Identify which cell holds the provided text, then report its (x, y) central coordinate. 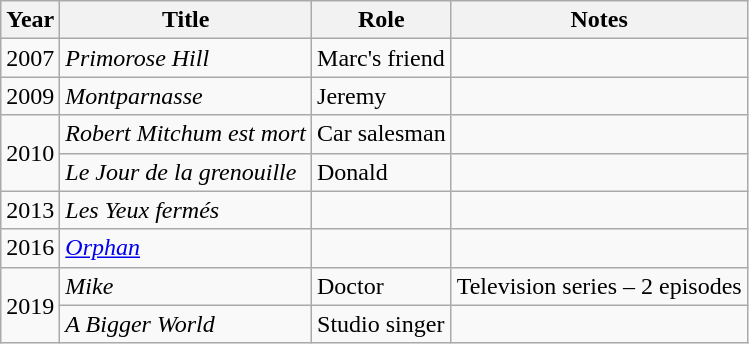
Marc's friend (382, 58)
Notes (599, 20)
Jeremy (382, 96)
Doctor (382, 286)
Robert Mitchum est mort (186, 134)
Role (382, 20)
Orphan (186, 248)
Montparnasse (186, 96)
Title (186, 20)
2016 (30, 248)
Year (30, 20)
2007 (30, 58)
2019 (30, 305)
2009 (30, 96)
Car salesman (382, 134)
Studio singer (382, 324)
2010 (30, 153)
Mike (186, 286)
Les Yeux fermés (186, 210)
Le Jour de la grenouille (186, 172)
Television series – 2 episodes (599, 286)
Donald (382, 172)
Primorose Hill (186, 58)
2013 (30, 210)
A Bigger World (186, 324)
